Provide the (x, y) coordinate of the cell's center where the given text is located.  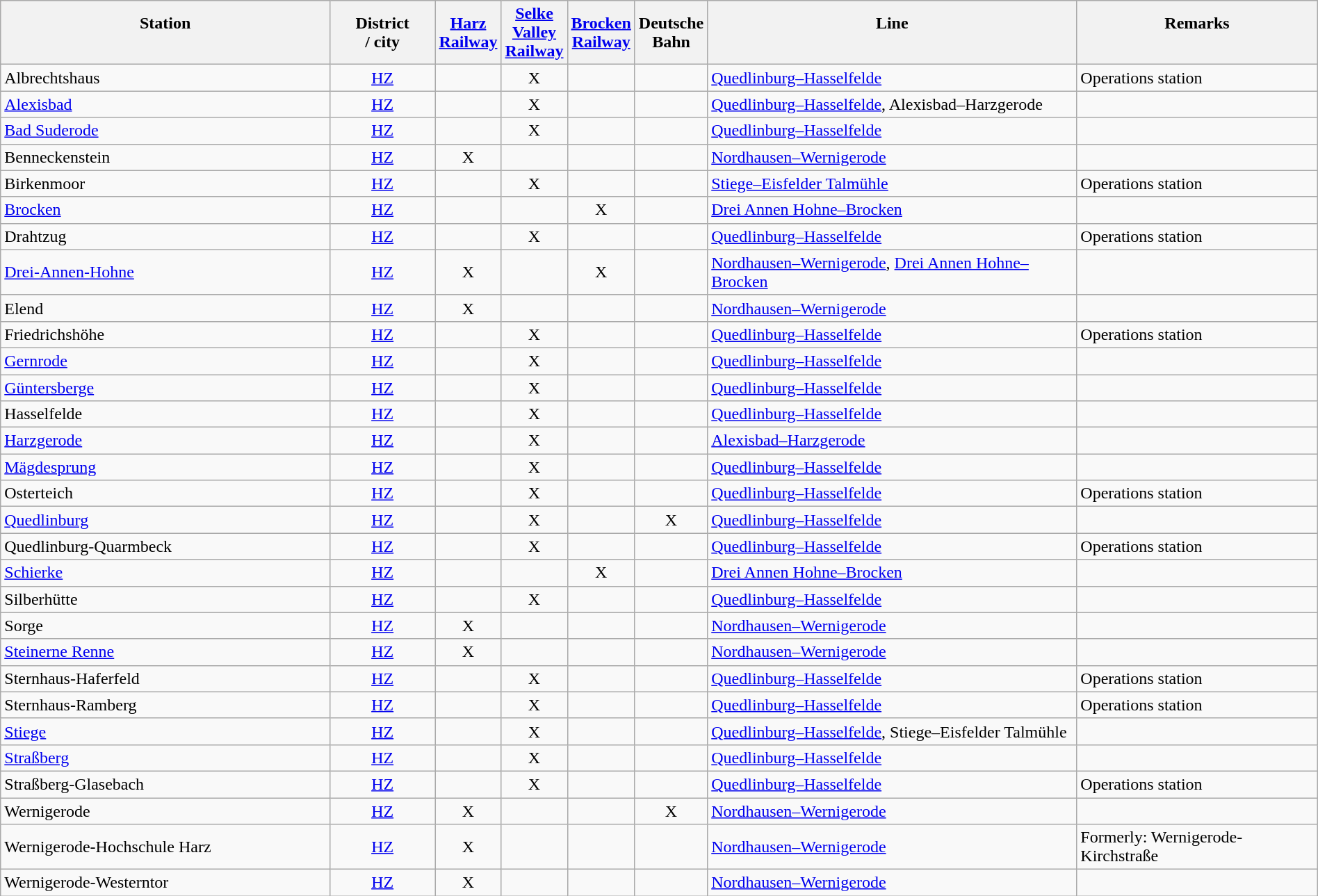
Wernigerode-Westerntor (165, 883)
BrockenRailway (601, 33)
Formerly: Wernigerode-Kirchstraße (1197, 847)
Straßberg-Glasebach (165, 784)
Benneckenstein (165, 157)
Sorge (165, 626)
Silberhütte (165, 599)
Nordhausen–Wernigerode, Drei Annen Hohne–Brocken (893, 272)
DeutscheBahn (671, 33)
Steinerne Renne (165, 652)
Brocken (165, 210)
Hasselfelde (165, 414)
Remarks (1197, 33)
Station (165, 33)
Alexisbad (165, 104)
Quedlinburg-Quarmbeck (165, 546)
Friedrichshöhe (165, 334)
Elend (165, 308)
Drahtzug (165, 236)
Bad Suderode (165, 131)
Osterteich (165, 494)
Harzgerode (165, 441)
Alexisbad–Harzgerode (893, 441)
Mägdesprung (165, 467)
Drei-Annen-Hohne (165, 272)
HarzRailway (469, 33)
Wernigerode-Hochschule Harz (165, 847)
Quedlinburg–Hasselfelde, Stiege–Eisfelder Talmühle (893, 731)
Birkenmoor (165, 184)
Gernrode (165, 361)
Quedlinburg (165, 520)
Wernigerode (165, 811)
Albrechtshaus (165, 78)
Schierke (165, 573)
Stiege (165, 731)
Güntersberge (165, 387)
Stiege–Eisfelder Talmühle (893, 184)
Quedlinburg–Hasselfelde, Alexisbad–Harzgerode (893, 104)
Line (893, 33)
Sternhaus-Ramberg (165, 705)
Sternhaus-Haferfeld (165, 678)
Straßberg (165, 758)
Selke ValleyRailway (534, 33)
District/ city (382, 33)
